Find where the given text appears and provide that cell's center as (x, y) coordinate. 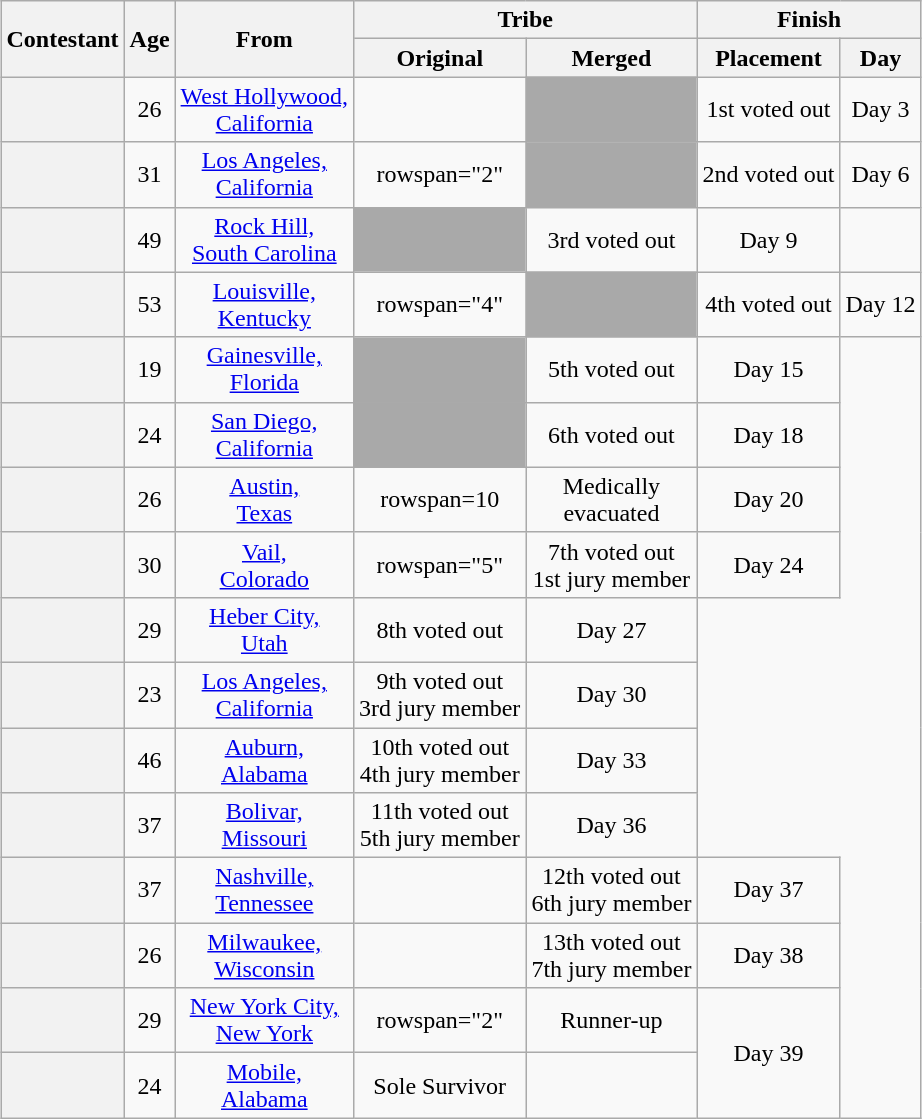
3rd voted out (612, 240)
Day 20 (768, 500)
Heber City,Utah (264, 630)
Day 38 (768, 956)
2nd voted out (768, 174)
New York City,New York (264, 1020)
Sole Survivor (440, 1086)
12th voted out6th jury member (612, 890)
8th voted out (440, 630)
10th voted out4th jury member (440, 760)
Placement (768, 58)
4th voted out (768, 304)
9th voted out3rd jury member (440, 694)
Day 30 (612, 694)
Day 6 (880, 174)
San Diego,California (264, 434)
Day (880, 58)
23 (150, 694)
From (264, 39)
Tribe (526, 20)
Contestant (62, 39)
Medicallyevacuated (612, 500)
11th voted out5th jury member (440, 826)
53 (150, 304)
Day 9 (768, 240)
Day 33 (612, 760)
rowspan="5" (440, 564)
rowspan="4" (440, 304)
Bolivar,Missouri (264, 826)
Mobile,Alabama (264, 1086)
46 (150, 760)
Louisville,Kentucky (264, 304)
31 (150, 174)
1st voted out (768, 110)
Day 36 (612, 826)
Gainesville,Florida (264, 370)
Austin,Texas (264, 500)
Milwaukee,Wisconsin (264, 956)
Nashville,Tennessee (264, 890)
rowspan=10 (440, 500)
Runner-up (612, 1020)
Finish (809, 20)
Age (150, 39)
49 (150, 240)
Rock Hill,South Carolina (264, 240)
Day 37 (768, 890)
West Hollywood,California (264, 110)
13th voted out7th jury member (612, 956)
Day 12 (880, 304)
30 (150, 564)
5th voted out (612, 370)
6th voted out (612, 434)
Day 15 (768, 370)
7th voted out1st jury member (612, 564)
Day 18 (768, 434)
19 (150, 370)
Day 3 (880, 110)
Day 39 (768, 1053)
Vail,Colorado (264, 564)
Auburn,Alabama (264, 760)
Merged (612, 58)
Original (440, 58)
Day 27 (612, 630)
Day 24 (768, 564)
